From the cell containing the given text, extract its center point as [x, y] coordinate. 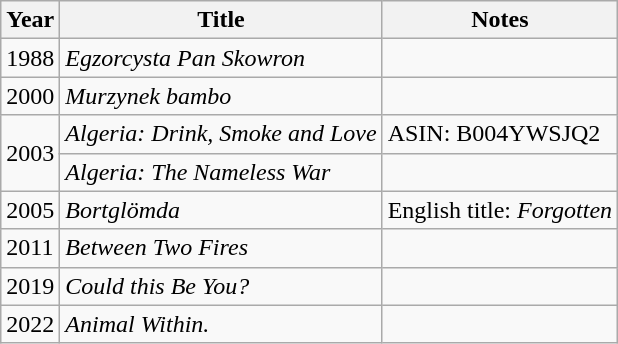
Between Two Fires [221, 248]
Bortglömda [221, 210]
Egzorcysta Pan Skowron [221, 58]
1988 [30, 58]
Year [30, 20]
Murzynek bambo [221, 96]
Title [221, 20]
English title: Forgotten [500, 210]
Algeria: The Nameless War [221, 172]
2005 [30, 210]
2003 [30, 153]
Algeria: Drink, Smoke and Love [221, 134]
Could this Be You? [221, 286]
2022 [30, 324]
ASIN: B004YWSJQ2 [500, 134]
2000 [30, 96]
2011 [30, 248]
Animal Within. [221, 324]
Notes [500, 20]
2019 [30, 286]
